Return the (x, y) coordinate for the center point of the cell that contains the specified text.  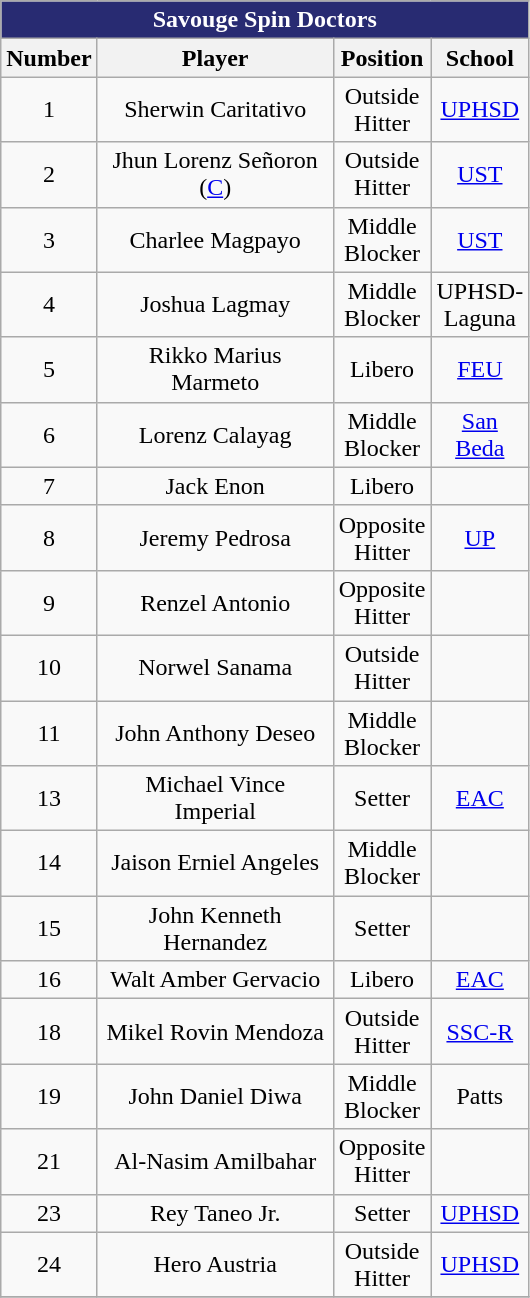
18 (49, 1032)
7 (49, 486)
UP (480, 538)
8 (49, 538)
Jaison Erniel Angeles (215, 864)
16 (49, 980)
Jhun Lorenz Señoron (C) (215, 174)
UPHSD-Laguna (480, 304)
Rikko Marius Marmeto (215, 370)
24 (49, 1264)
Hero Austria (215, 1264)
Rey Taneo Jr. (215, 1213)
14 (49, 864)
Norwel Sanama (215, 668)
Savouge Spin Doctors (265, 20)
23 (49, 1213)
FEU (480, 370)
Jeremy Pedrosa (215, 538)
Player (215, 58)
SSC-R (480, 1032)
Mikel Rovin Mendoza (215, 1032)
3 (49, 240)
19 (49, 1096)
15 (49, 928)
Number (49, 58)
21 (49, 1162)
5 (49, 370)
6 (49, 434)
John Anthony Deseo (215, 732)
Joshua Lagmay (215, 304)
Patts (480, 1096)
2 (49, 174)
Charlee Magpayo (215, 240)
Jack Enon (215, 486)
13 (49, 798)
Renzel Antonio (215, 602)
9 (49, 602)
10 (49, 668)
Walt Amber Gervacio (215, 980)
Position (382, 58)
Lorenz Calayag (215, 434)
4 (49, 304)
Al-Nasim Amilbahar (215, 1162)
San Beda (480, 434)
Sherwin Caritativo (215, 110)
John Kenneth Hernandez (215, 928)
1 (49, 110)
School (480, 58)
Michael Vince Imperial (215, 798)
11 (49, 732)
John Daniel Diwa (215, 1096)
